Provide the [X, Y] coordinate of the cell's center where the given text is located.  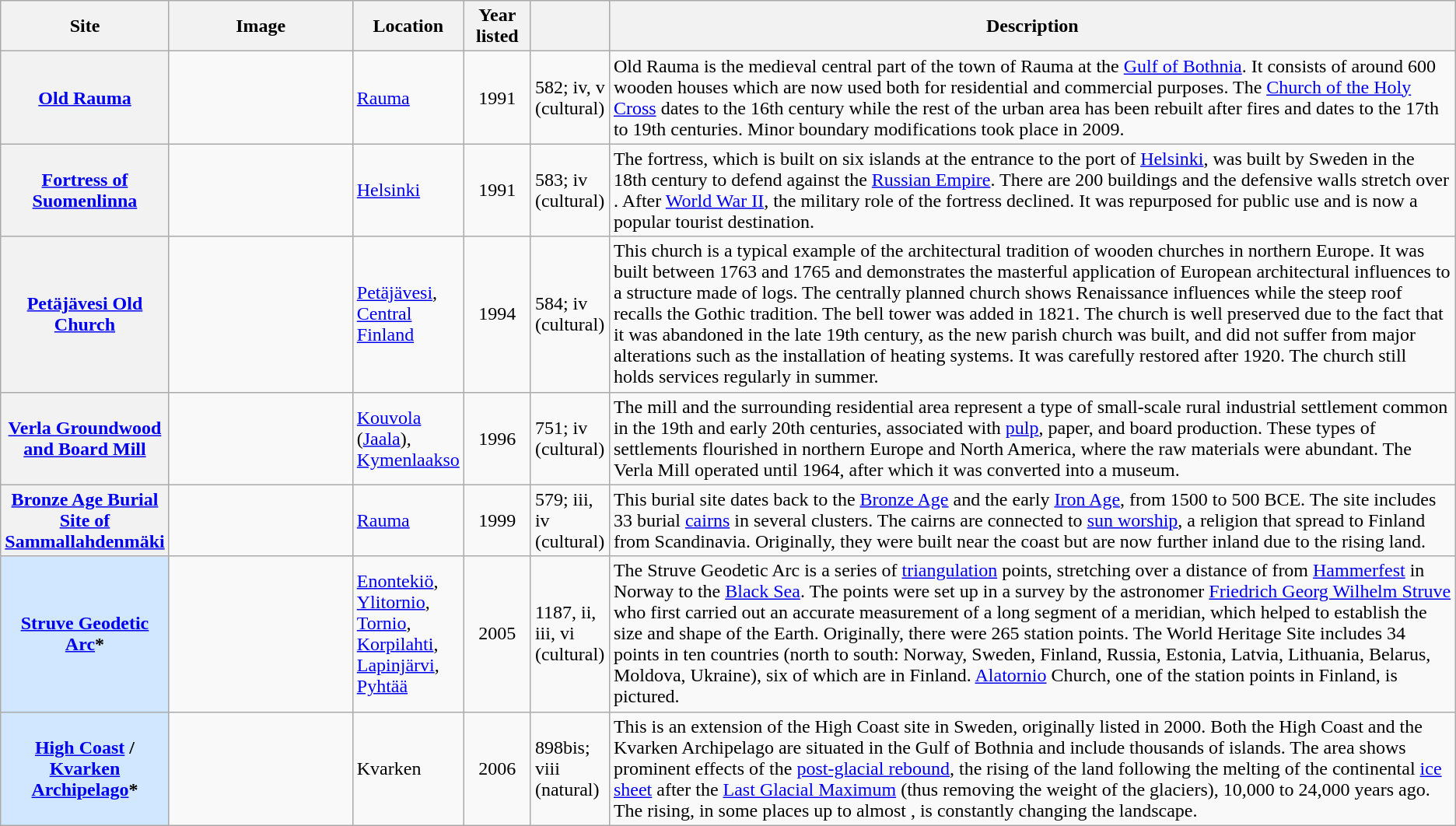
Struve Geodetic Arc* [85, 634]
Kvarken [408, 768]
High Coast / Kvarken Archipelago* [85, 768]
579; iii, iv (cultural) [569, 520]
Description [1032, 26]
Petäjävesi, Central Finland [408, 314]
584; iv (cultural) [569, 314]
Image [261, 26]
582; iv, v (cultural) [569, 98]
1996 [497, 439]
2006 [497, 768]
Old Rauma [85, 98]
Bronze Age Burial Site of Sammallahdenmäki [85, 520]
Location [408, 26]
Year listed [497, 26]
1999 [497, 520]
Fortress of Suomenlinna [85, 190]
1187, ii, iii, vi (cultural) [569, 634]
Verla Groundwood and Board Mill [85, 439]
1994 [497, 314]
2005 [497, 634]
Helsinki [408, 190]
Petäjävesi Old Church [85, 314]
751; iv (cultural) [569, 439]
898bis; viii (natural) [569, 768]
583; iv (cultural) [569, 190]
Enontekiö, Ylitornio, Tornio, Korpilahti, Lapinjärvi, Pyhtää [408, 634]
Kouvola (Jaala), Kymenlaakso [408, 439]
Site [85, 26]
